Provide the (X, Y) coordinate of the cell's center where the given text is located.  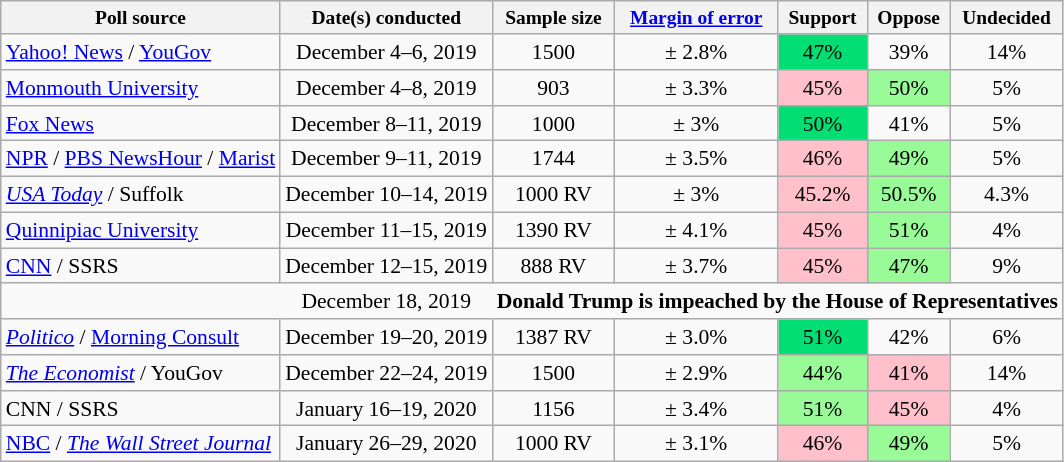
1156 (553, 409)
NBC / The Wall Street Journal (140, 444)
December 10–14, 2019 (386, 195)
Sample size (553, 18)
Quinnipiac University (140, 230)
Date(s) conducted (386, 18)
± 2.8% (696, 52)
1387 RV (553, 337)
4.3% (1006, 195)
45.2% (822, 195)
December 19–20, 2019 (386, 337)
Fox News (140, 124)
December 9–11, 2019 (386, 159)
44% (822, 373)
December 4–6, 2019 (386, 52)
December 18, 2019 (386, 302)
NPR / PBS NewsHour / Marist (140, 159)
Oppose (908, 18)
± 3.1% (696, 444)
9% (1006, 266)
39% (908, 52)
Politico / Morning Consult (140, 337)
± 2.9% (696, 373)
Yahoo! News / YouGov (140, 52)
6% (1006, 337)
Undecided (1006, 18)
± 3.3% (696, 88)
USA Today / Suffolk (140, 195)
December 8–11, 2019 (386, 124)
1744 (553, 159)
Margin of error (696, 18)
42% (908, 337)
Monmouth University (140, 88)
December 12–15, 2019 (386, 266)
January 26–29, 2020 (386, 444)
December 4–8, 2019 (386, 88)
± 3.4% (696, 409)
± 4.1% (696, 230)
50.5% (908, 195)
December 11–15, 2019 (386, 230)
± 3.7% (696, 266)
December 22–24, 2019 (386, 373)
888 RV (553, 266)
1000 (553, 124)
± 3.0% (696, 337)
January 16–19, 2020 (386, 409)
Poll source (140, 18)
Support (822, 18)
903 (553, 88)
1390 RV (553, 230)
± 3.5% (696, 159)
Donald Trump is impeached by the House of Representatives (778, 302)
The Economist / YouGov (140, 373)
